Return the [x, y] coordinate for the center point of the cell that contains the specified text.  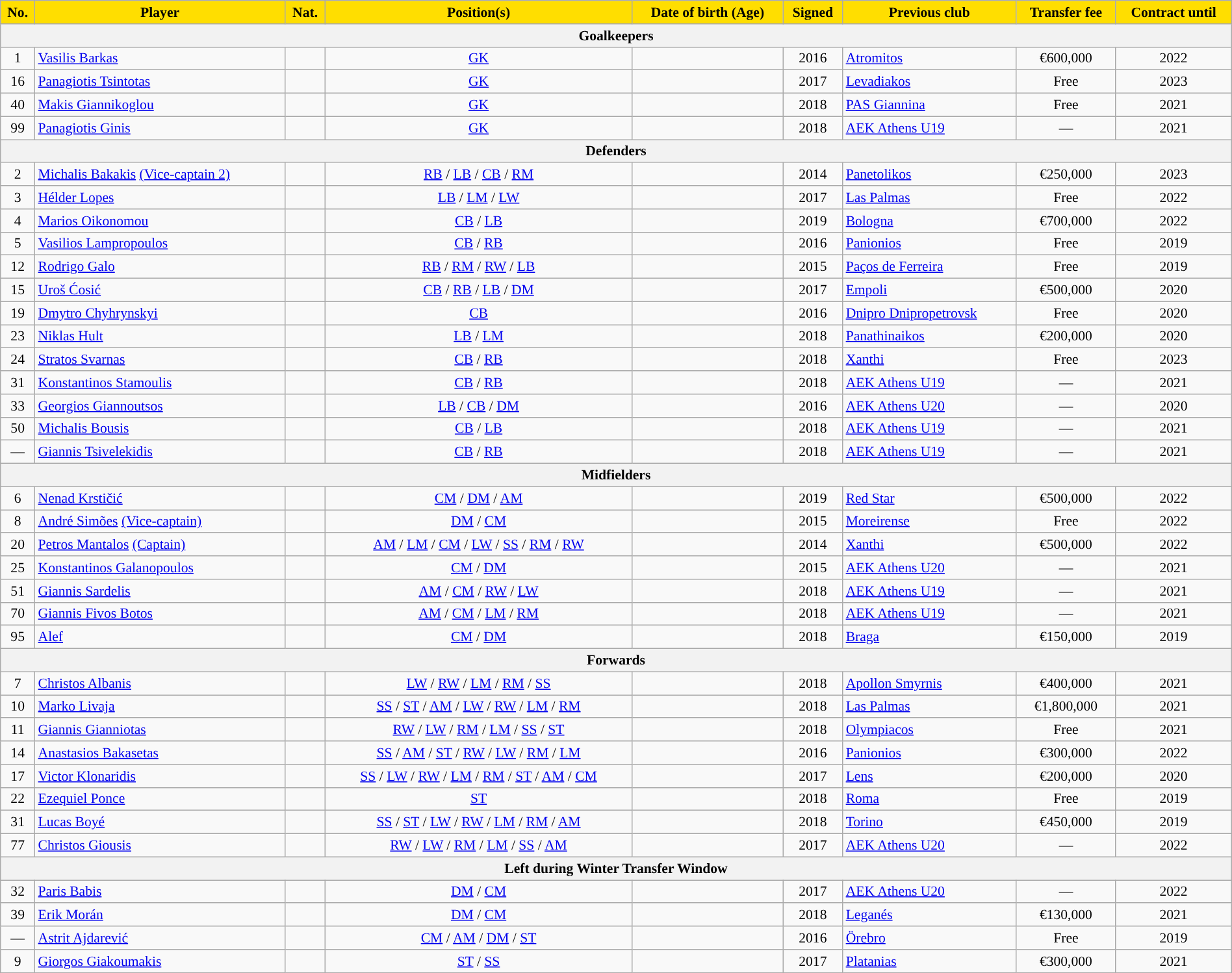
Georgios Giannoutsos [160, 406]
23 [18, 336]
Michalis Bousis [160, 429]
8 [18, 522]
Paris Babis [160, 892]
70 [18, 614]
10 [18, 707]
Red Star [929, 498]
Braga [929, 637]
Erik Morán [160, 915]
Moreirense [929, 522]
Signed [812, 12]
CM / AM / DM / ST [479, 938]
51 [18, 591]
Michalis Bakakis (Vice-captain 2) [160, 175]
Giannis Fivos Botos [160, 614]
Hélder Lopes [160, 197]
RW / LW / RM / LM / SS / ST [479, 730]
9 [18, 961]
2 [18, 175]
Midfielders [616, 475]
Anastasios Bakasetas [160, 753]
Ezequiel Ponce [160, 799]
Lens [929, 776]
40 [18, 105]
Empoli [929, 290]
39 [18, 915]
Paços de Ferreira [929, 267]
€1,800,000 [1066, 707]
PAS Giannina [929, 105]
14 [18, 753]
Dmytro Chyhrynskyi [160, 313]
€150,000 [1066, 637]
Position(s) [479, 12]
SS / LW / RW / LM / RM / ST / AM / CM [479, 776]
LB / CB / DM [479, 406]
Makis Giannikoglou [160, 105]
Date of birth (Age) [708, 12]
Astrit Ajdarević [160, 938]
Vasilios Lampropoulos [160, 244]
No. [18, 12]
Marko Livaja [160, 707]
Marios Oikonomou [160, 221]
CB / RB / LB / DM [479, 290]
Giannis Sardelis [160, 591]
CM / DM / AM [479, 498]
15 [18, 290]
Apollon Smyrnis [929, 683]
Rodrigo Galo [160, 267]
Goalkeepers [616, 36]
RB / RM / RW / LB [479, 267]
Giorgos Giakoumakis [160, 961]
Konstantinos Galanopoulos [160, 568]
Roma [929, 799]
32 [18, 892]
€700,000 [1066, 221]
Giannis Gianniotas [160, 730]
Previous club [929, 12]
AM / CM / LM / RM [479, 614]
3 [18, 197]
77 [18, 846]
Left during Winter Transfer Window [616, 868]
50 [18, 429]
Torino [929, 822]
25 [18, 568]
LB / LM / LW [479, 197]
6 [18, 498]
Panathinaikos [929, 336]
Dnipro Dnipropetrovsk [929, 313]
Örebro [929, 938]
Giannis Tsivelekidis [160, 452]
Lucas Boyé [160, 822]
12 [18, 267]
99 [18, 128]
Bologna [929, 221]
Olympiacos [929, 730]
4 [18, 221]
Nat. [305, 12]
Platanias [929, 961]
11 [18, 730]
Panagiotis Ginis [160, 128]
Player [160, 12]
22 [18, 799]
André Simões (Vice-captain) [160, 522]
€450,000 [1066, 822]
Contract until [1174, 12]
Alef [160, 637]
ST [479, 799]
CB [479, 313]
RB / LB / CB / RM [479, 175]
Leganés [929, 915]
AM / LM / CM / LW / SS / RM / RW [479, 545]
7 [18, 683]
Levadiakos [929, 82]
17 [18, 776]
AM / CM / RW / LW [479, 591]
19 [18, 313]
Victor Klonaridis [160, 776]
20 [18, 545]
€400,000 [1066, 683]
Panagiotis Tsintotas [160, 82]
Nenad Krstičić [160, 498]
SS / ST / AM / LW / RW / LM / RM [479, 707]
Vasilis Barkas [160, 58]
Atromitos [929, 58]
LB / LM [479, 336]
95 [18, 637]
Christos Giousis [160, 846]
24 [18, 360]
Uroš Ćosić [160, 290]
Forwards [616, 661]
ST / SS [479, 961]
€600,000 [1066, 58]
16 [18, 82]
SS / ST / LW / RW / LM / RM / AM [479, 822]
LW / RW / LM / RM / SS [479, 683]
Konstantinos Stamoulis [160, 383]
Petros Mantalos (Captain) [160, 545]
SS / AM / ST / RW / LW / RM / LM [479, 753]
Stratos Svarnas [160, 360]
€130,000 [1066, 915]
1 [18, 58]
33 [18, 406]
5 [18, 244]
Christos Albanis [160, 683]
€250,000 [1066, 175]
Defenders [616, 151]
Transfer fee [1066, 12]
Niklas Hult [160, 336]
RW / LW / RM / LM / SS / AM [479, 846]
Panetolikos [929, 175]
